Find where the given text appears and provide that cell's center as [x, y] coordinate. 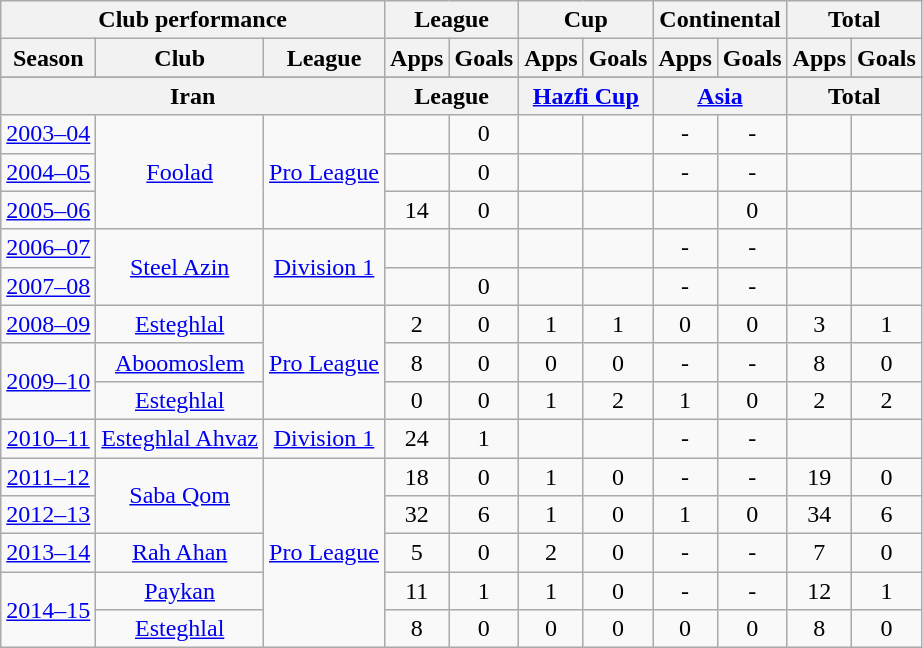
19 [819, 477]
Hazfi Cup [586, 96]
Cup [586, 20]
2009–10 [48, 381]
12 [819, 591]
24 [417, 438]
18 [417, 477]
Continental [720, 20]
Steel Azin [180, 267]
2003–04 [48, 134]
Aboomoslem [180, 362]
34 [819, 515]
2007–08 [48, 286]
2005–06 [48, 210]
Asia [720, 96]
Club [180, 58]
Club performance [193, 20]
14 [417, 210]
Esteghlal Ahvaz [180, 438]
2013–14 [48, 553]
2011–12 [48, 477]
2012–13 [48, 515]
2014–15 [48, 610]
Foolad [180, 172]
Iran [193, 96]
Season [48, 58]
Saba Qom [180, 496]
7 [819, 553]
2006–07 [48, 248]
32 [417, 515]
2010–11 [48, 438]
Rah Ahan [180, 553]
2008–09 [48, 324]
5 [417, 553]
11 [417, 591]
2004–05 [48, 172]
Paykan [180, 591]
3 [819, 324]
